Return (x, y) of the center of cell containing provided text 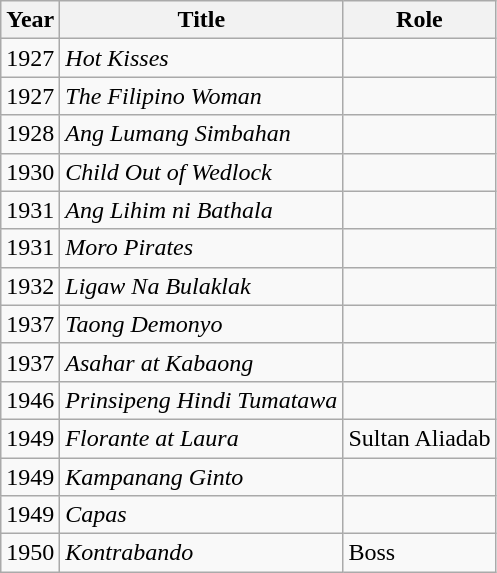
Ligaw Na Bulaklak (202, 286)
1928 (30, 134)
Title (202, 20)
Moro Pirates (202, 248)
Sultan Aliadab (420, 438)
Kampanang Ginto (202, 477)
Taong Demonyo (202, 324)
Capas (202, 515)
1946 (30, 400)
Asahar at Kabaong (202, 362)
The Filipino Woman (202, 96)
Ang Lumang Simbahan (202, 134)
Kontrabando (202, 553)
Ang Lihim ni Bathala (202, 210)
Florante at Laura (202, 438)
Year (30, 20)
Prinsipeng Hindi Tumatawa (202, 400)
Boss (420, 553)
1930 (30, 172)
Child Out of Wedlock (202, 172)
1932 (30, 286)
1950 (30, 553)
Role (420, 20)
Hot Kisses (202, 58)
